Return [x, y] of the center of cell containing provided text 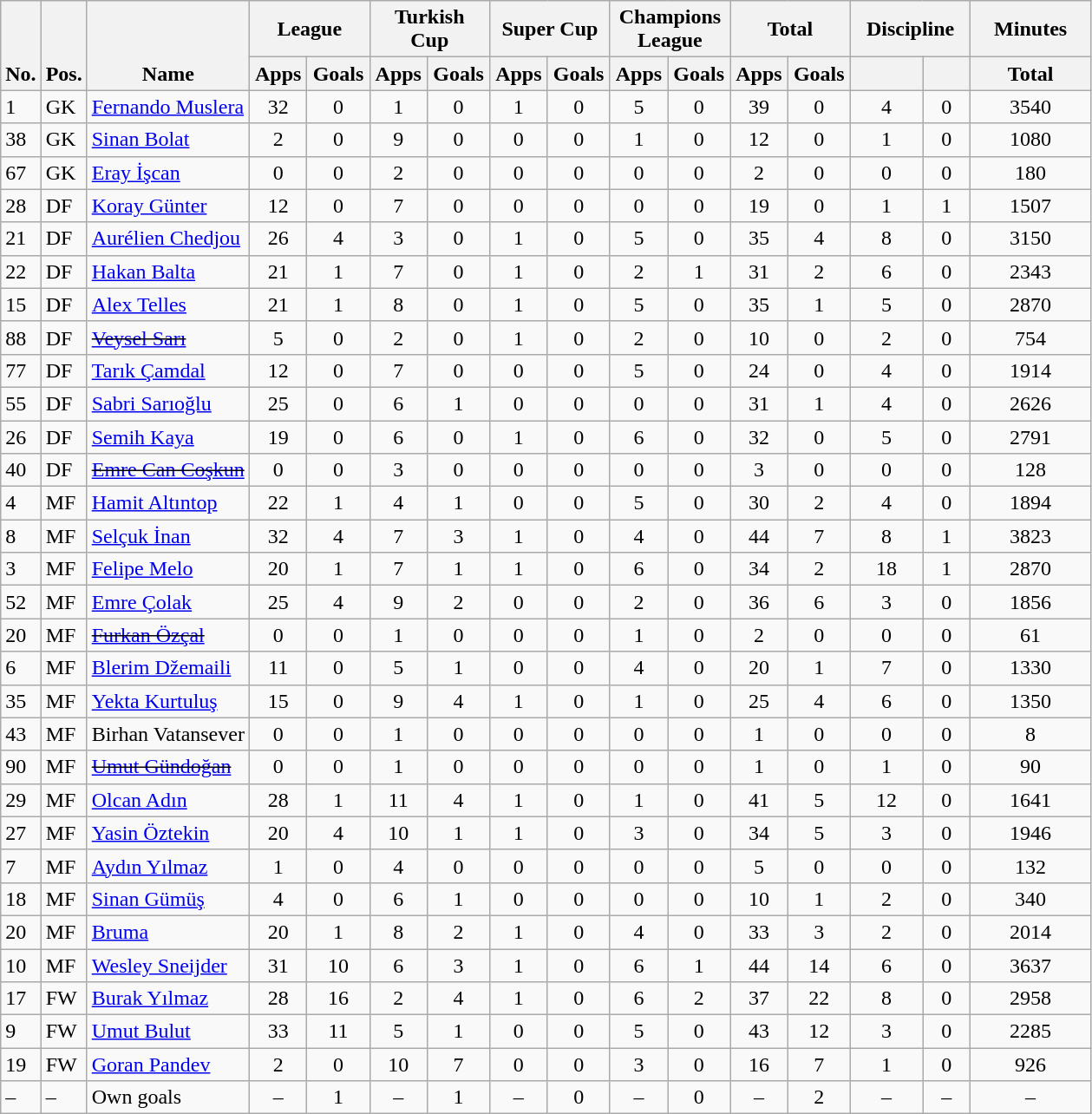
Semih Kaya [168, 436]
2014 [1030, 932]
3823 [1030, 536]
67 [21, 173]
Goran Pandev [168, 1065]
Name [168, 45]
Fernando Muslera [168, 107]
1080 [1030, 140]
Sabri Sarıoğlu [168, 403]
Felipe Melo [168, 569]
2958 [1030, 999]
Minutes [1030, 29]
Champions League [670, 29]
1914 [1030, 370]
77 [21, 370]
Olcan Adın [168, 800]
Veysel Sarı [168, 337]
41 [760, 800]
Selçuk İnan [168, 536]
2285 [1030, 1032]
3150 [1030, 239]
Sinan Bolat [168, 140]
Super Cup [550, 29]
1350 [1030, 701]
Blerim Džemaili [168, 668]
1946 [1030, 833]
1507 [1030, 206]
29 [21, 800]
40 [21, 470]
Birhan Vatansever [168, 734]
Aurélien Chedjou [168, 239]
30 [760, 503]
Pos. [64, 45]
2791 [1030, 436]
Hakan Balta [168, 272]
Alex Telles [168, 305]
Umut Gündoğan [168, 767]
Aydın Yılmaz [168, 866]
Turkish Cup [430, 29]
Discipline [911, 29]
37 [760, 999]
180 [1030, 173]
Bruma [168, 932]
Tarık Çamdal [168, 370]
17 [21, 999]
27 [21, 833]
132 [1030, 866]
754 [1030, 337]
No. [21, 45]
24 [760, 370]
3637 [1030, 966]
128 [1030, 470]
League [309, 29]
61 [1030, 635]
38 [21, 140]
Eray İşcan [168, 173]
Sinan Gümüş [168, 899]
Own goals [168, 1098]
1894 [1030, 503]
88 [21, 337]
Koray Günter [168, 206]
39 [760, 107]
340 [1030, 899]
2343 [1030, 272]
55 [21, 403]
1641 [1030, 800]
1856 [1030, 602]
Umut Bulut [168, 1032]
3540 [1030, 107]
2626 [1030, 403]
1330 [1030, 668]
Burak Yılmaz [168, 999]
Emre Can Coşkun [168, 470]
Yekta Kurtuluş [168, 701]
Hamit Altıntop [168, 503]
Yasin Öztekin [168, 833]
926 [1030, 1065]
Emre Çolak [168, 602]
Furkan Özçal [168, 635]
14 [819, 966]
52 [21, 602]
Wesley Sneijder [168, 966]
36 [760, 602]
